Find where the given text appears and provide that cell's center as [x, y] coordinate. 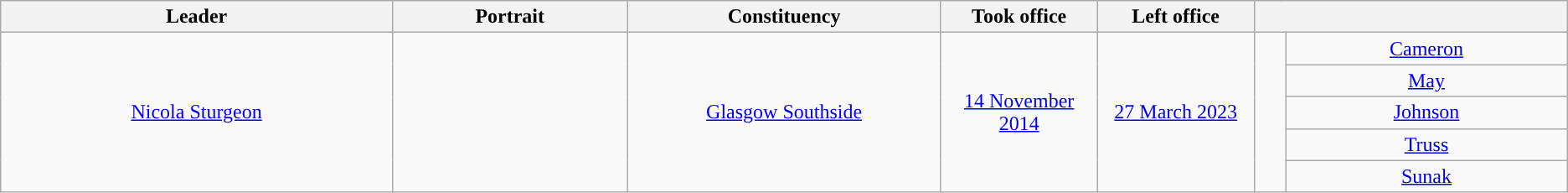
May [1426, 81]
Leader [197, 17]
Sunak [1426, 176]
Glasgow Southside [784, 112]
Johnson [1426, 112]
Truss [1426, 144]
14 November 2014 [1019, 112]
Cameron [1426, 49]
Nicola Sturgeon [197, 112]
Left office [1176, 17]
Portrait [509, 17]
27 March 2023 [1176, 112]
Constituency [784, 17]
Took office [1019, 17]
